Extract the (X, Y) coordinate from the center of the cell holding the provided text.  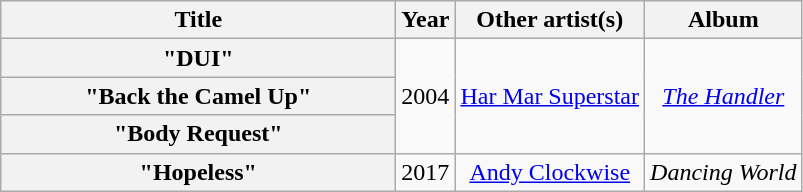
Album (724, 20)
"Back the Camel Up" (198, 96)
"Body Request" (198, 134)
Dancing World (724, 172)
"DUI" (198, 58)
Year (426, 20)
2017 (426, 172)
Har Mar Superstar (550, 96)
Other artist(s) (550, 20)
The Handler (724, 96)
"Hopeless" (198, 172)
Title (198, 20)
2004 (426, 96)
Andy Clockwise (550, 172)
